From the cell containing the given text, extract its center point as (x, y) coordinate. 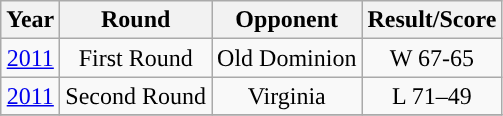
Second Round (136, 96)
L 71–49 (432, 96)
Virginia (287, 96)
Old Dominion (287, 58)
First Round (136, 58)
Round (136, 20)
Year (30, 20)
W 67-65 (432, 58)
Opponent (287, 20)
Result/Score (432, 20)
